Search for the cell housing the specified text and yield its (x, y) center coordinate. 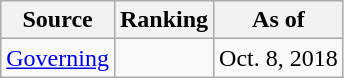
Oct. 8, 2018 (279, 58)
Source (58, 20)
Governing (58, 58)
As of (279, 20)
Ranking (164, 20)
